Detect which cell encompasses the target text, then output its (X, Y) center coordinate. 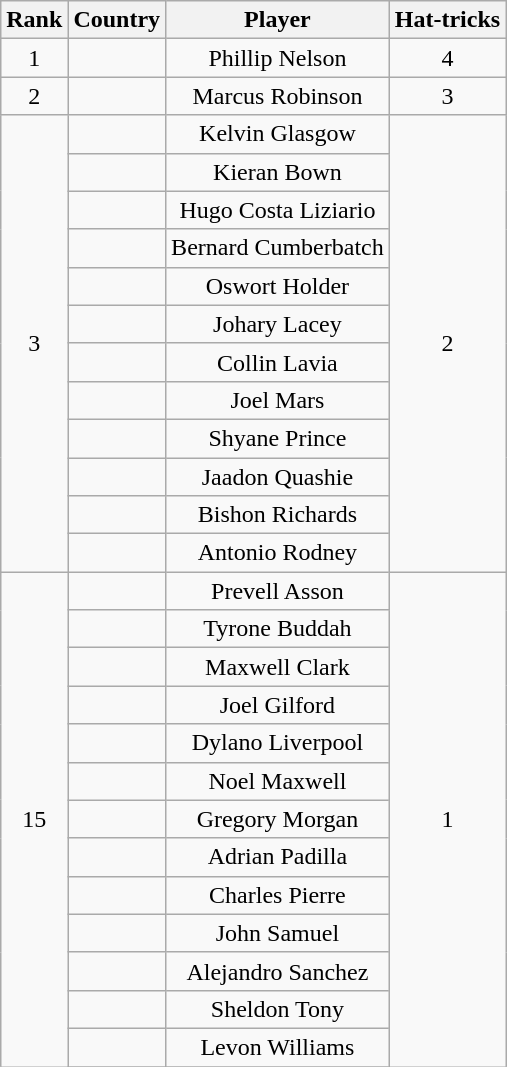
Country (117, 20)
Charles Pierre (278, 895)
Noel Maxwell (278, 781)
Adrian Padilla (278, 857)
Collin Lavia (278, 362)
Shyane Prince (278, 438)
Joel Mars (278, 400)
Levon Williams (278, 1047)
Player (278, 20)
Alejandro Sanchez (278, 971)
Sheldon Tony (278, 1009)
Bernard Cumberbatch (278, 248)
Kieran Bown (278, 172)
Marcus Robinson (278, 96)
Oswort Holder (278, 286)
Hugo Costa Liziario (278, 210)
Maxwell Clark (278, 667)
Hat-tricks (447, 20)
Dylano Liverpool (278, 743)
Jaadon Quashie (278, 477)
Prevell Asson (278, 591)
4 (447, 58)
Kelvin Glasgow (278, 134)
Rank (34, 20)
Joel Gilford (278, 705)
John Samuel (278, 933)
Bishon Richards (278, 515)
Johary Lacey (278, 324)
Phillip Nelson (278, 58)
15 (34, 820)
Tyrone Buddah (278, 629)
Gregory Morgan (278, 819)
Antonio Rodney (278, 553)
